Locate the cell with the specified text and output its [x, y] center coordinate. 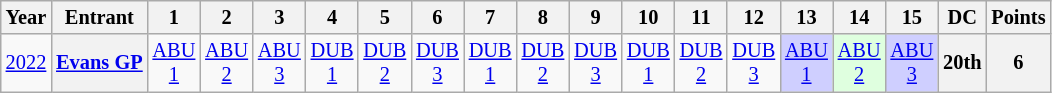
13 [806, 17]
20th [962, 63]
5 [384, 17]
11 [702, 17]
Year [26, 17]
2 [226, 17]
10 [648, 17]
3 [280, 17]
7 [490, 17]
14 [860, 17]
DC [962, 17]
12 [754, 17]
4 [332, 17]
8 [544, 17]
9 [596, 17]
15 [912, 17]
2022 [26, 63]
Evans GP [99, 63]
1 [174, 17]
Entrant [99, 17]
Points [1018, 17]
